Return the (x, y) coordinate for the center point of the cell that contains the specified text.  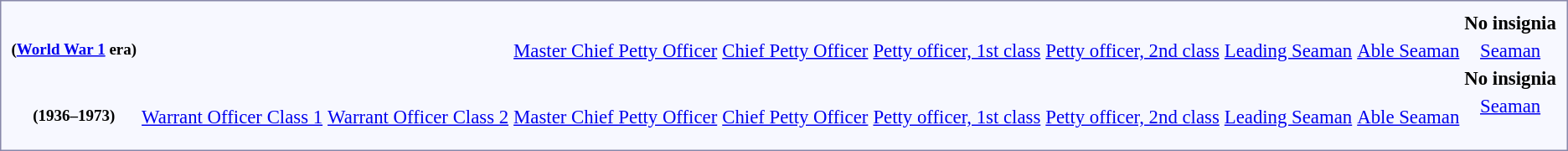
Warrant Officer Class 1 (233, 117)
(World War 1 era) (74, 37)
Warrant Officer Class 2 (419, 117)
(1936–1973) (74, 103)
